For the text-containing cell, return its midpoint in [x, y] coordinate format. 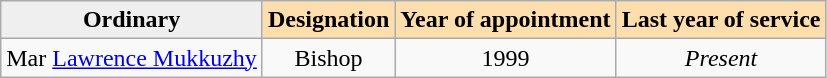
Present [721, 58]
Ordinary [132, 20]
1999 [506, 58]
Mar Lawrence Mukkuzhy [132, 58]
Year of appointment [506, 20]
Designation [328, 20]
Last year of service [721, 20]
Bishop [328, 58]
